Extract the (x, y) coordinate from the center of the cell holding the provided text.  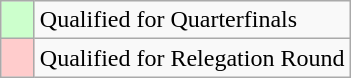
Qualified for Relegation Round (192, 58)
Qualified for Quarterfinals (192, 20)
